Detect which cell encompasses the target text, then output its [x, y] center coordinate. 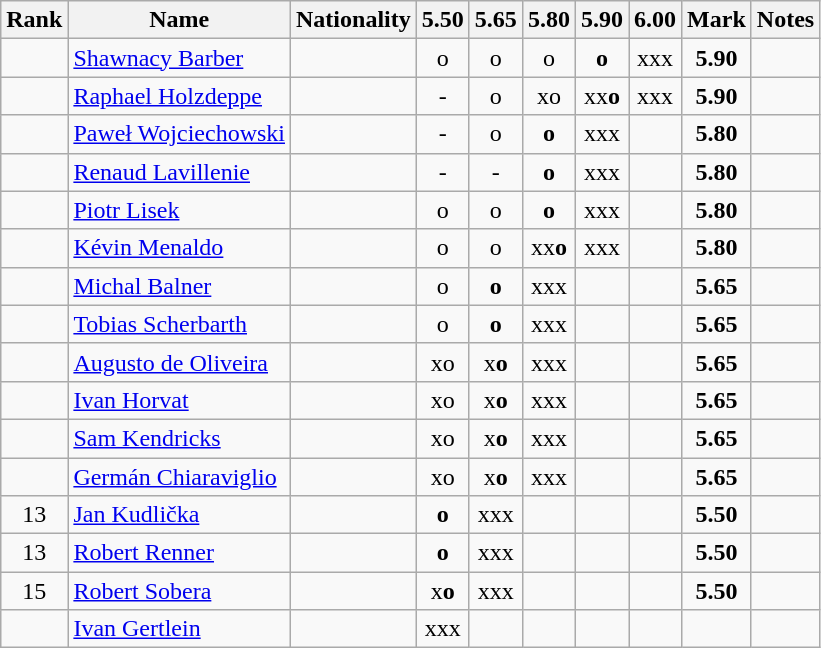
Ivan Gertlein [180, 629]
Jan Kudlička [180, 515]
6.00 [654, 20]
Notes [785, 20]
Ivan Horvat [180, 400]
Renaud Lavillenie [180, 172]
15 [34, 591]
Robert Renner [180, 553]
Germán Chiaraviglio [180, 477]
Sam Kendricks [180, 438]
Name [180, 20]
Tobias Scherbarth [180, 324]
Mark [717, 20]
Michal Balner [180, 286]
Shawnacy Barber [180, 58]
Paweł Wojciechowski [180, 134]
Robert Sobera [180, 591]
Piotr Lisek [180, 210]
Nationality [354, 20]
Rank [34, 20]
Kévin Menaldo [180, 248]
Raphael Holzdeppe [180, 96]
Augusto de Oliveira [180, 362]
